Return the (X, Y) coordinate for the center point of the cell that contains the specified text.  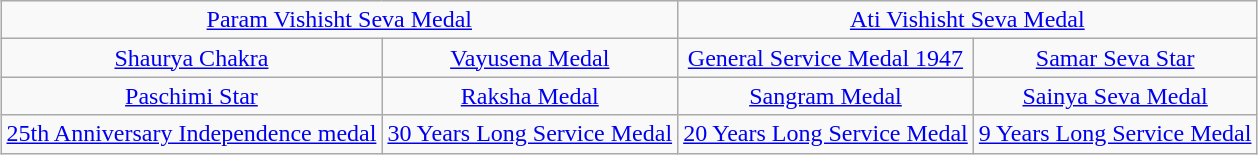
25th Anniversary Independence medal (192, 134)
20 Years Long Service Medal (826, 134)
Paschimi Star (192, 96)
Sangram Medal (826, 96)
Ati Vishisht Seva Medal (968, 20)
9 Years Long Service Medal (1115, 134)
30 Years Long Service Medal (530, 134)
Param Vishisht Seva Medal (340, 20)
Samar Seva Star (1115, 58)
Shaurya Chakra (192, 58)
General Service Medal 1947 (826, 58)
Vayusena Medal (530, 58)
Sainya Seva Medal (1115, 96)
Raksha Medal (530, 96)
